Pinpoint the cell where the given text exists, returning its (X, Y) midpoint coordinate. 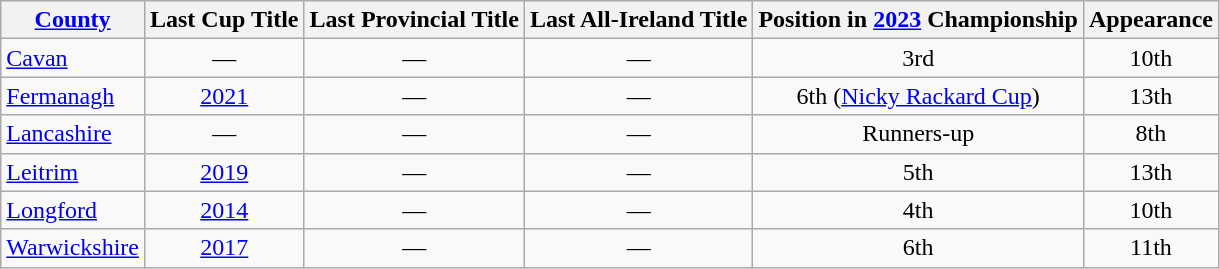
3rd (918, 58)
Appearance (1150, 20)
County (73, 20)
Runners-up (918, 134)
2021 (224, 96)
Longford (73, 210)
5th (918, 172)
6th (Nicky Rackard Cup) (918, 96)
Fermanagh (73, 96)
Last All-Ireland Title (638, 20)
Cavan (73, 58)
Warwickshire (73, 248)
Last Provincial Title (414, 20)
4th (918, 210)
8th (1150, 134)
2017 (224, 248)
6th (918, 248)
Last Cup Title (224, 20)
Lancashire (73, 134)
11th (1150, 248)
2019 (224, 172)
Leitrim (73, 172)
Position in 2023 Championship (918, 20)
2014 (224, 210)
